Capture the cell that displays the provided text and extract its (x, y) central coordinate. 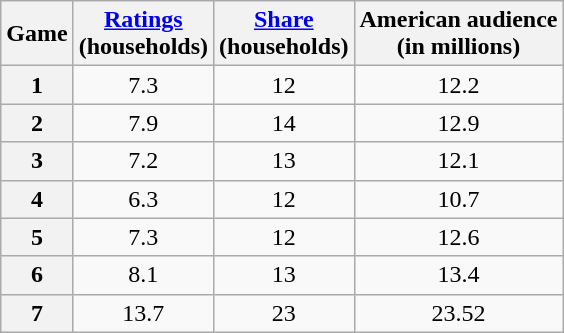
3 (37, 161)
Ratings(households) (143, 34)
7 (37, 313)
1 (37, 85)
12.1 (458, 161)
12.2 (458, 85)
10.7 (458, 199)
Game (37, 34)
6.3 (143, 199)
5 (37, 237)
12.9 (458, 123)
American audience(in millions) (458, 34)
Share(households) (284, 34)
8.1 (143, 275)
23.52 (458, 313)
13.7 (143, 313)
2 (37, 123)
6 (37, 275)
7.2 (143, 161)
14 (284, 123)
12.6 (458, 237)
13.4 (458, 275)
7.9 (143, 123)
23 (284, 313)
4 (37, 199)
